Identify which cell holds the provided text, then report its (X, Y) central coordinate. 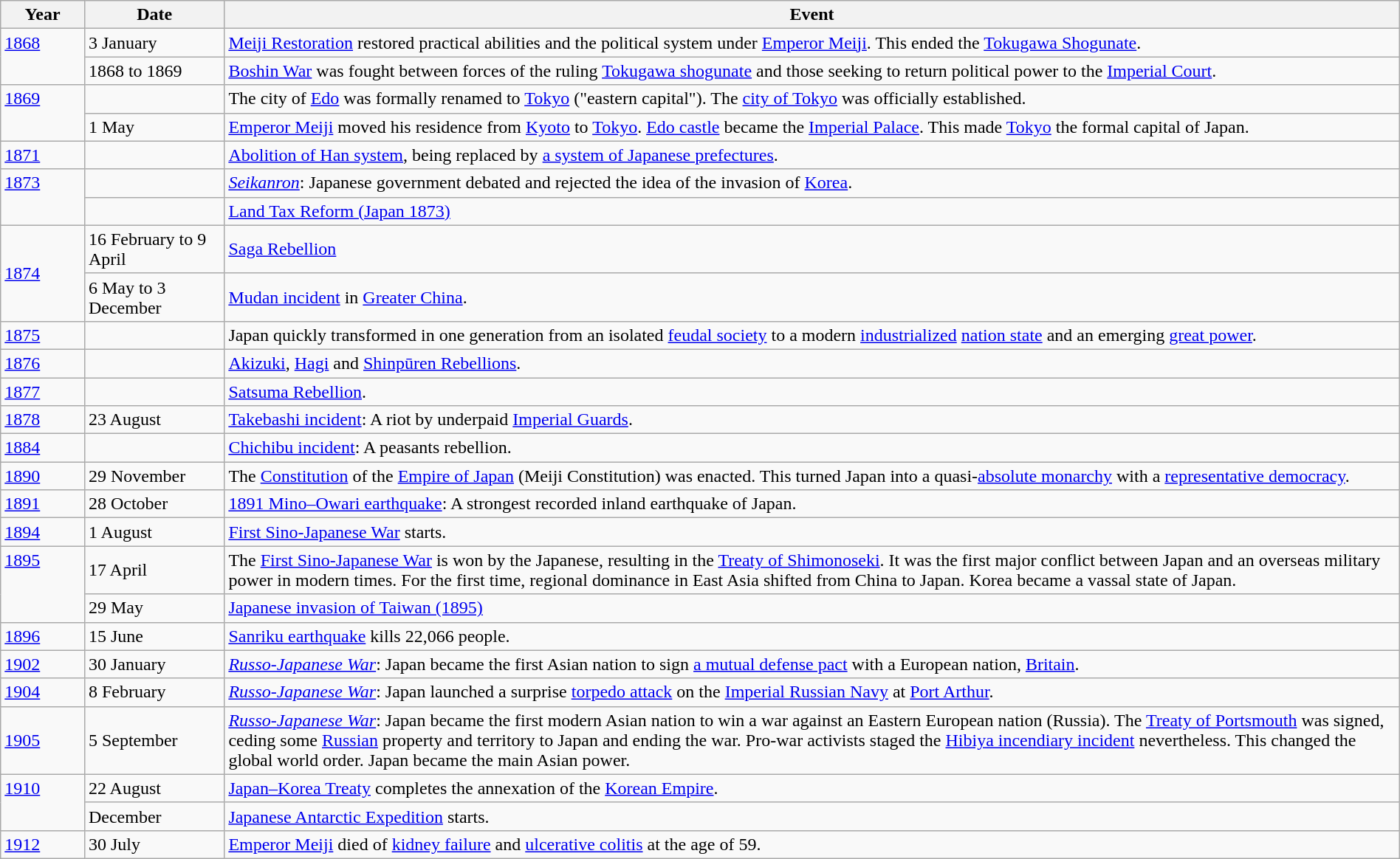
Emperor Meiji died of kidney failure and ulcerative colitis at the age of 59. (812, 844)
Abolition of Han system, being replaced by a system of Japanese prefectures. (812, 155)
22 August (154, 788)
15 June (154, 636)
23 August (154, 420)
1891 (43, 504)
Boshin War was fought between forces of the ruling Tokugawa shogunate and those seeking to return political power to the Imperial Court. (812, 71)
Saga Rebellion (812, 249)
Japan–Korea Treaty completes the annexation of the Korean Empire. (812, 788)
Russo-Japanese War: Japan became the first Asian nation to sign a mutual defense pact with a European nation, Britain. (812, 664)
1878 (43, 420)
1876 (43, 363)
December (154, 816)
1895 (43, 584)
1 May (154, 127)
1868 to 1869 (154, 71)
29 November (154, 476)
30 January (154, 664)
3 January (154, 43)
The city of Edo was formally renamed to Tokyo ("eastern capital"). The city of Tokyo was officially established. (812, 99)
1877 (43, 392)
Date (154, 15)
5 September (154, 740)
1905 (43, 740)
Akizuki, Hagi and Shinpūren Rebellions. (812, 363)
Land Tax Reform (Japan 1873) (812, 211)
8 February (154, 692)
1896 (43, 636)
1 August (154, 532)
16 February to 9 April (154, 249)
29 May (154, 608)
Russo-Japanese War: Japan launched a surprise torpedo attack on the Imperial Russian Navy at Port Arthur. (812, 692)
1891 Mino–Owari earthquake: A strongest recorded inland earthquake of Japan. (812, 504)
1890 (43, 476)
Satsuma Rebellion. (812, 392)
Emperor Meiji moved his residence from Kyoto to Tokyo. Edo castle became the Imperial Palace. This made Tokyo the formal capital of Japan. (812, 127)
First Sino-Japanese War starts. (812, 532)
Japanese invasion of Taiwan (1895) (812, 608)
1904 (43, 692)
1910 (43, 802)
Meiji Restoration restored practical abilities and the political system under Emperor Meiji. This ended the Tokugawa Shogunate. (812, 43)
1912 (43, 844)
Chichibu incident: A peasants rebellion. (812, 448)
17 April (154, 570)
Year (43, 15)
1873 (43, 197)
30 July (154, 844)
Mudan incident in Greater China. (812, 297)
1894 (43, 532)
Japanese Antarctic Expedition starts. (812, 816)
1869 (43, 113)
28 October (154, 504)
Takebashi incident: A riot by underpaid Imperial Guards. (812, 420)
1874 (43, 273)
1875 (43, 335)
1871 (43, 155)
Sanriku earthquake kills 22,066 people. (812, 636)
Japan quickly transformed in one generation from an isolated feudal society to a modern industrialized nation state and an emerging great power. (812, 335)
1868 (43, 57)
1884 (43, 448)
Seikanron: Japanese government debated and rejected the idea of the invasion of Korea. (812, 183)
Event (812, 15)
6 May to 3 December (154, 297)
1902 (43, 664)
